From the cell containing the given text, extract its center point as [x, y] coordinate. 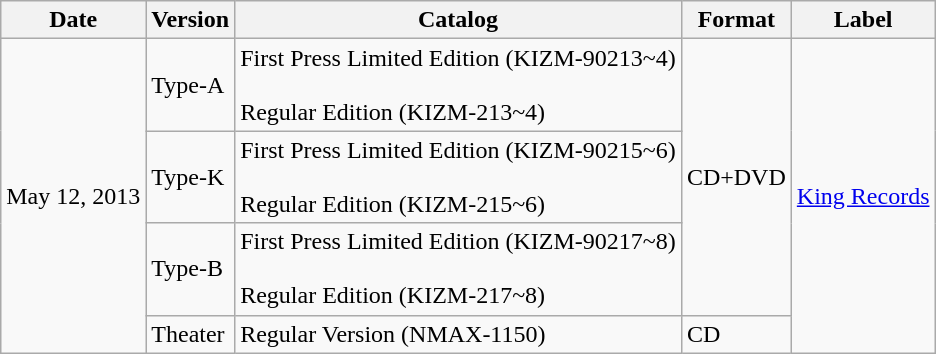
Catalog [458, 20]
First Press Limited Edition (KIZM-90213~4)Regular Edition (KIZM-213~4) [458, 85]
May 12, 2013 [74, 196]
First Press Limited Edition (KIZM-90217~8)Regular Edition (KIZM-217~8) [458, 269]
CD+DVD [736, 177]
Date [74, 20]
Format [736, 20]
Type-K [190, 177]
Label [863, 20]
Version [190, 20]
Type-B [190, 269]
Regular Version (NMAX-1150) [458, 334]
CD [736, 334]
Theater [190, 334]
Type-A [190, 85]
First Press Limited Edition (KIZM-90215~6)Regular Edition (KIZM-215~6) [458, 177]
King Records [863, 196]
